Output the (X, Y) coordinate of the center of the cell containing the given text.  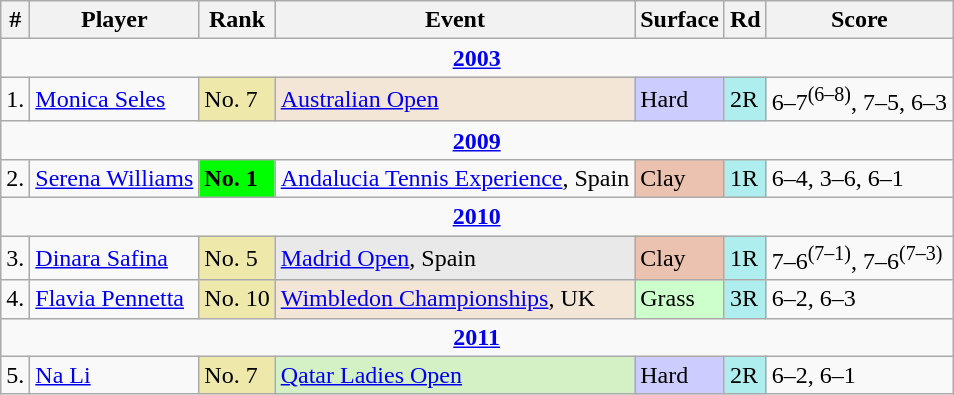
# (16, 20)
Grass (680, 299)
Player (114, 20)
Score (859, 20)
1. (16, 100)
Wimbledon Championships, UK (455, 299)
Flavia Pennetta (114, 299)
2003 (477, 58)
Australian Open (455, 100)
Qatar Ladies Open (455, 375)
3R (745, 299)
No. 5 (237, 258)
2. (16, 178)
2010 (477, 217)
No. 1 (237, 178)
6–2, 6–1 (859, 375)
Rd (745, 20)
Andalucia Tennis Experience, Spain (455, 178)
No. 10 (237, 299)
Event (455, 20)
Monica Seles (114, 100)
Serena Williams (114, 178)
Surface (680, 20)
Na Li (114, 375)
6–2, 6–3 (859, 299)
Madrid Open, Spain (455, 258)
Dinara Safina (114, 258)
2011 (477, 337)
6–7(6–8), 7–5, 6–3 (859, 100)
7–6(7–1), 7–6(7–3) (859, 258)
4. (16, 299)
5. (16, 375)
3. (16, 258)
6–4, 3–6, 6–1 (859, 178)
Rank (237, 20)
2009 (477, 140)
